Provide the (X, Y) coordinate of the cell's center where the given text is located.  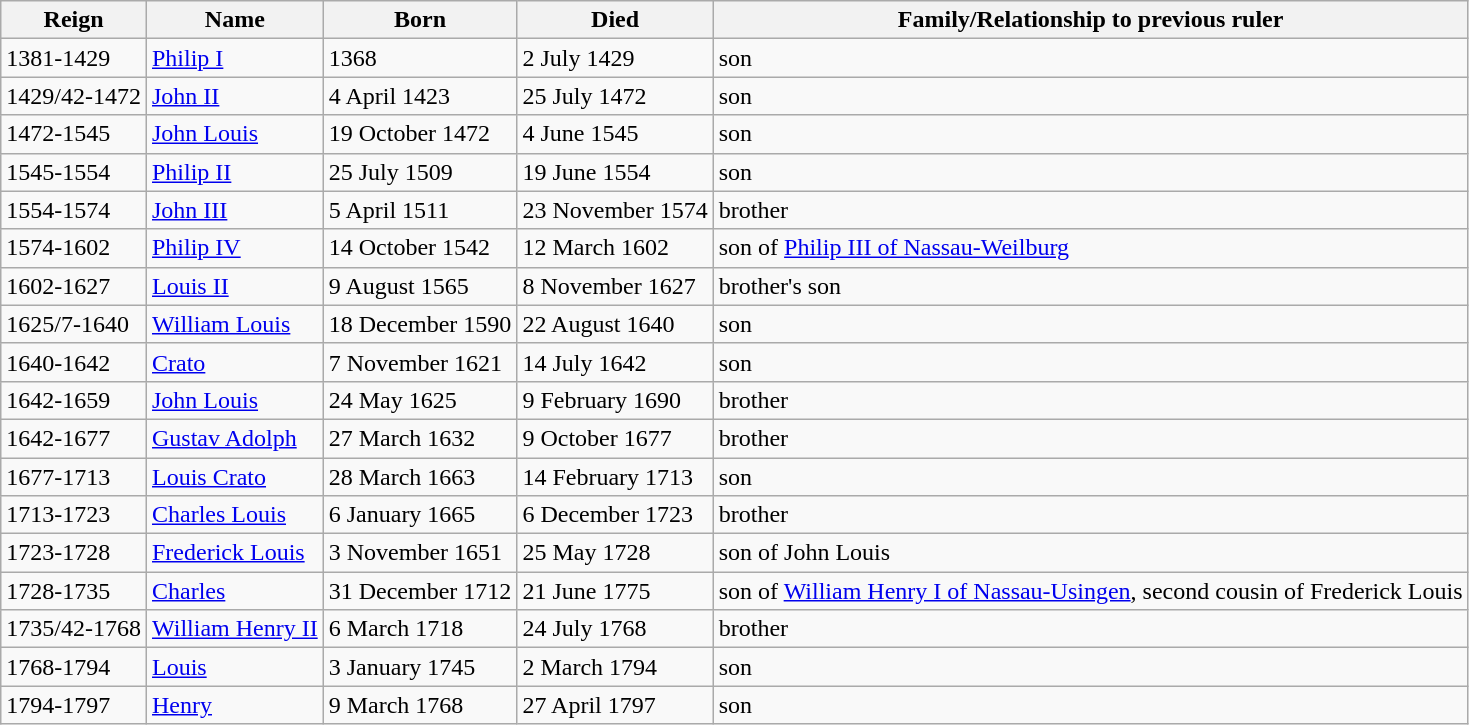
1472-1545 (74, 134)
4 June 1545 (615, 134)
25 July 1509 (420, 172)
brother's son (1090, 286)
John II (234, 96)
Died (615, 20)
Born (420, 20)
son of Philip III of Nassau-Weilburg (1090, 248)
1794-1797 (74, 705)
9 March 1768 (420, 705)
William Henry II (234, 629)
25 May 1728 (615, 553)
1723-1728 (74, 553)
18 December 1590 (420, 324)
1381-1429 (74, 58)
1642-1659 (74, 400)
4 April 1423 (420, 96)
6 December 1723 (615, 515)
John III (234, 210)
1677-1713 (74, 477)
3 November 1651 (420, 553)
31 December 1712 (420, 591)
1545-1554 (74, 172)
Philip II (234, 172)
1768-1794 (74, 667)
24 May 1625 (420, 400)
1429/42-1472 (74, 96)
Charles Louis (234, 515)
2 March 1794 (615, 667)
Philip IV (234, 248)
1574-1602 (74, 248)
14 July 1642 (615, 362)
6 January 1665 (420, 515)
24 July 1768 (615, 629)
6 March 1718 (420, 629)
Henry (234, 705)
1368 (420, 58)
22 August 1640 (615, 324)
1713-1723 (74, 515)
7 November 1621 (420, 362)
9 October 1677 (615, 438)
1640-1642 (74, 362)
27 March 1632 (420, 438)
Gustav Adolph (234, 438)
5 April 1511 (420, 210)
1735/42-1768 (74, 629)
1554-1574 (74, 210)
Charles (234, 591)
Louis (234, 667)
8 November 1627 (615, 286)
Louis Crato (234, 477)
14 October 1542 (420, 248)
Reign (74, 20)
9 August 1565 (420, 286)
19 October 1472 (420, 134)
25 July 1472 (615, 96)
21 June 1775 (615, 591)
12 March 1602 (615, 248)
19 June 1554 (615, 172)
2 July 1429 (615, 58)
23 November 1574 (615, 210)
son of William Henry I of Nassau-Usingen, second cousin of Frederick Louis (1090, 591)
9 February 1690 (615, 400)
William Louis (234, 324)
Philip I (234, 58)
son of John Louis (1090, 553)
Louis II (234, 286)
1625/7-1640 (74, 324)
Family/Relationship to previous ruler (1090, 20)
Frederick Louis (234, 553)
3 January 1745 (420, 667)
1728-1735 (74, 591)
Crato (234, 362)
1602-1627 (74, 286)
27 April 1797 (615, 705)
1642-1677 (74, 438)
Name (234, 20)
14 February 1713 (615, 477)
28 March 1663 (420, 477)
